Identify which cell holds the provided text, then report its (X, Y) central coordinate. 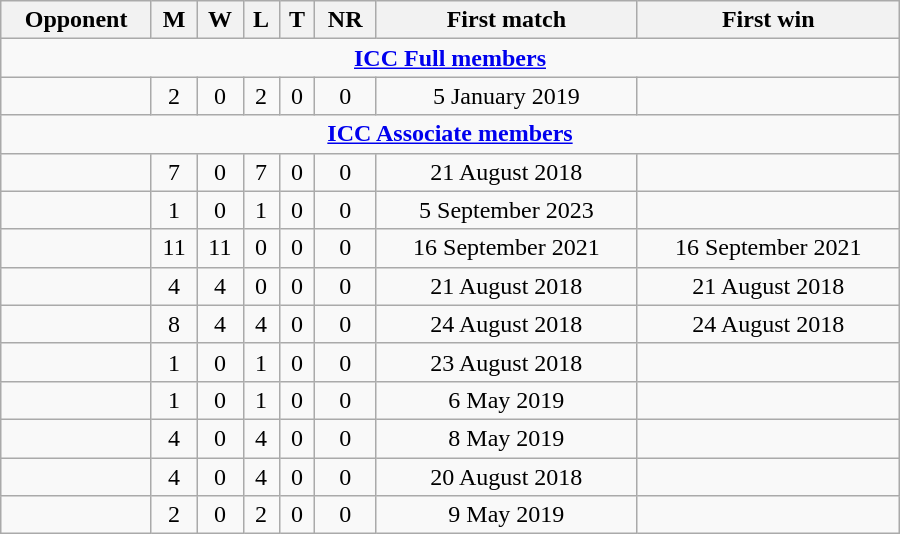
5 January 2019 (506, 96)
NR (346, 20)
W (220, 20)
M (174, 20)
Opponent (76, 20)
5 September 2023 (506, 210)
T (297, 20)
23 August 2018 (506, 362)
6 May 2019 (506, 400)
8 (174, 324)
L (261, 20)
20 August 2018 (506, 477)
8 May 2019 (506, 438)
ICC Full members (450, 58)
First match (506, 20)
First win (768, 20)
ICC Associate members (450, 134)
9 May 2019 (506, 515)
